Return [x, y] of the center of cell containing provided text 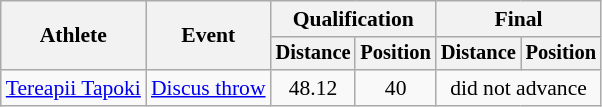
Final [518, 19]
Tereapii Tapoki [74, 88]
Discus throw [208, 88]
Athlete [74, 36]
Event [208, 36]
Qualification [354, 19]
48.12 [314, 88]
did not advance [518, 88]
40 [395, 88]
